Locate the cell with the specified text and output its (x, y) center coordinate. 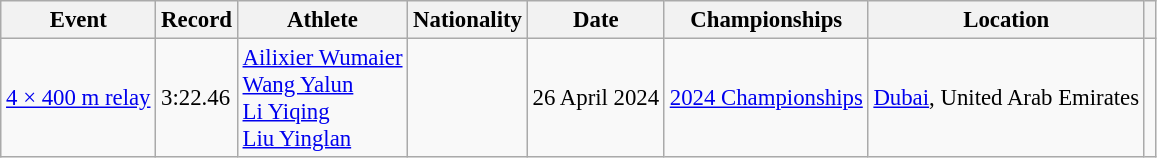
Dubai, United Arab Emirates (1006, 98)
Location (1006, 20)
Athlete (322, 20)
Nationality (468, 20)
Record (196, 20)
3:22.46 (196, 98)
2024 Championships (766, 98)
26 April 2024 (596, 98)
4 × 400 m relay (78, 98)
Ailixier WumaierWang YalunLi YiqingLiu Yinglan (322, 98)
Event (78, 20)
Championships (766, 20)
Date (596, 20)
